Output the [X, Y] coordinate of the center of the cell containing the given text.  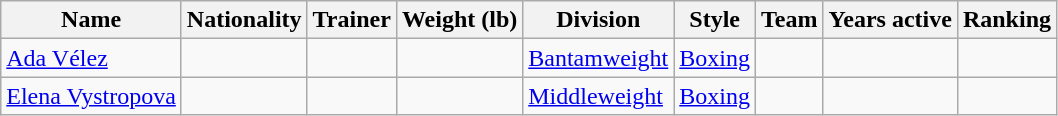
Team [790, 20]
Bantamweight [598, 58]
Middleweight [598, 96]
Nationality [244, 20]
Years active [890, 20]
Weight (lb) [459, 20]
Name [92, 20]
Ranking [1006, 20]
Elena Vystropova [92, 96]
Style [715, 20]
Ada Vélez [92, 58]
Trainer [352, 20]
Division [598, 20]
